Return [x, y] of the center of cell containing provided text 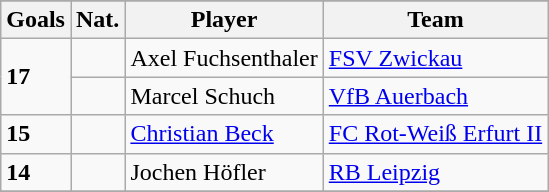
Axel Fuchsenthaler [224, 58]
Christian Beck [224, 134]
Nat. [97, 20]
Goals [36, 20]
Jochen Höfler [224, 172]
Team [435, 20]
FC Rot-Weiß Erfurt II [435, 134]
17 [36, 77]
FSV Zwickau [435, 58]
15 [36, 134]
Player [224, 20]
VfB Auerbach [435, 96]
RB Leipzig [435, 172]
14 [36, 172]
Marcel Schuch [224, 96]
